Capture the cell that displays the provided text and extract its [x, y] central coordinate. 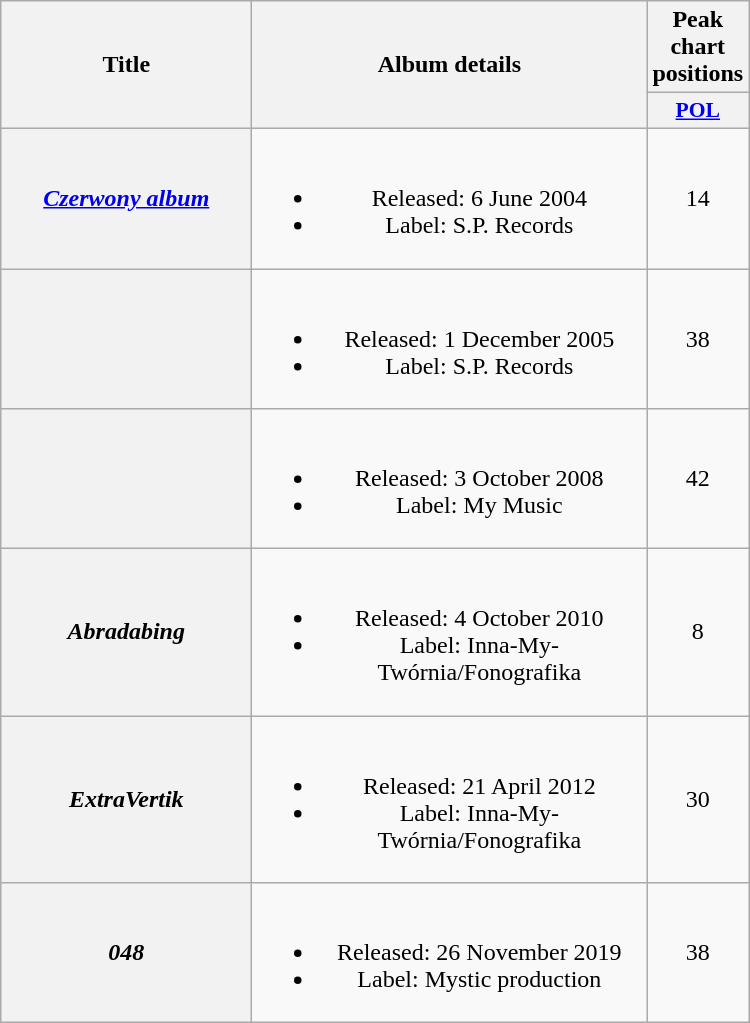
POL [698, 111]
8 [698, 632]
Released: 1 December 2005Label: S.P. Records [450, 338]
Peak chart positions [698, 47]
Czerwony album [126, 198]
42 [698, 479]
Released: 6 June 2004Label: S.P. Records [450, 198]
Released: 21 April 2012Label: Inna-My-Twórnia/Fonografika [450, 800]
Released: 26 November 2019Label: Mystic production [450, 953]
30 [698, 800]
Abradabing [126, 632]
ExtraVertik [126, 800]
Album details [450, 65]
14 [698, 198]
Released: 3 October 2008Label: My Music [450, 479]
Released: 4 October 2010Label: Inna-My-Twórnia/Fonografika [450, 632]
048 [126, 953]
Title [126, 65]
